Determine the [X, Y] coordinate at the center of the cell enclosing the given text.  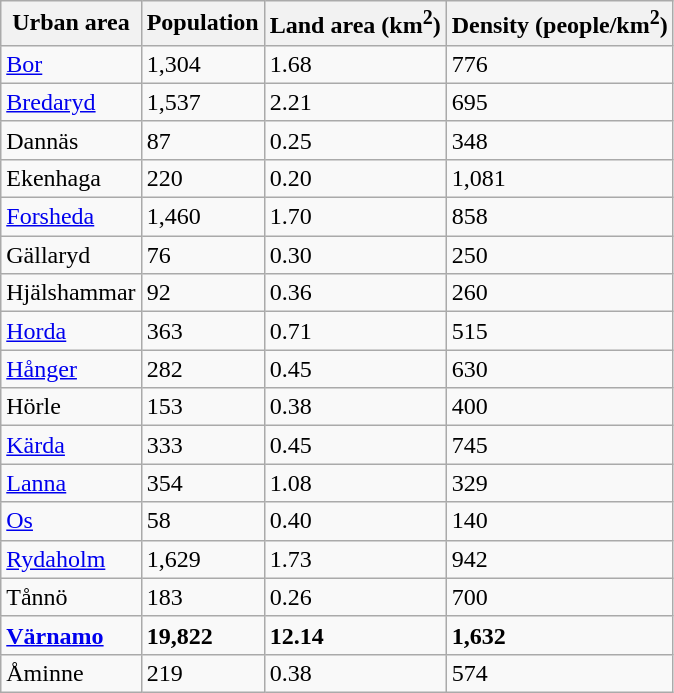
183 [202, 597]
Density (people/km2) [560, 24]
630 [560, 369]
776 [560, 64]
Population [202, 24]
348 [560, 140]
87 [202, 140]
140 [560, 521]
515 [560, 331]
Horda [71, 331]
0.71 [355, 331]
1,537 [202, 102]
1,629 [202, 559]
58 [202, 521]
745 [560, 445]
Hjälshammar [71, 293]
Rydaholm [71, 559]
0.30 [355, 255]
329 [560, 483]
19,822 [202, 635]
Ekenhaga [71, 178]
Os [71, 521]
Hörle [71, 407]
92 [202, 293]
Gällaryd [71, 255]
Urban area [71, 24]
1,460 [202, 217]
363 [202, 331]
Värnamo [71, 635]
250 [560, 255]
220 [202, 178]
Lanna [71, 483]
1,081 [560, 178]
Åminne [71, 673]
1.73 [355, 559]
0.25 [355, 140]
1.08 [355, 483]
400 [560, 407]
0.20 [355, 178]
153 [202, 407]
1,632 [560, 635]
Forsheda [71, 217]
Bredaryd [71, 102]
858 [560, 217]
942 [560, 559]
1.68 [355, 64]
282 [202, 369]
219 [202, 673]
0.36 [355, 293]
695 [560, 102]
2.21 [355, 102]
Hånger [71, 369]
12.14 [355, 635]
0.40 [355, 521]
Land area (km2) [355, 24]
354 [202, 483]
Tånnö [71, 597]
333 [202, 445]
700 [560, 597]
1.70 [355, 217]
0.26 [355, 597]
Bor [71, 64]
1,304 [202, 64]
Kärda [71, 445]
Dannäs [71, 140]
76 [202, 255]
574 [560, 673]
260 [560, 293]
